Detect which cell encompasses the target text, then output its [X, Y] center coordinate. 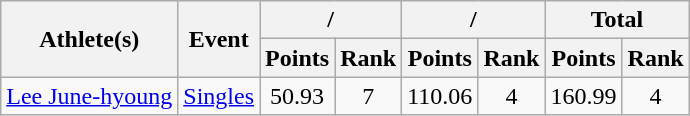
7 [368, 96]
Lee June-hyoung [90, 96]
Total [617, 20]
Event [219, 39]
Singles [219, 96]
50.93 [298, 96]
160.99 [584, 96]
110.06 [440, 96]
Athlete(s) [90, 39]
